Pinpoint the cell where the given text exists, returning its (X, Y) midpoint coordinate. 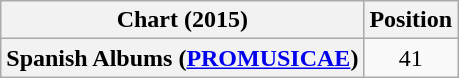
Position (411, 20)
Spanish Albums (PROMUSICAE) (182, 58)
41 (411, 58)
Chart (2015) (182, 20)
